Search for the cell housing the specified text and yield its [X, Y] center coordinate. 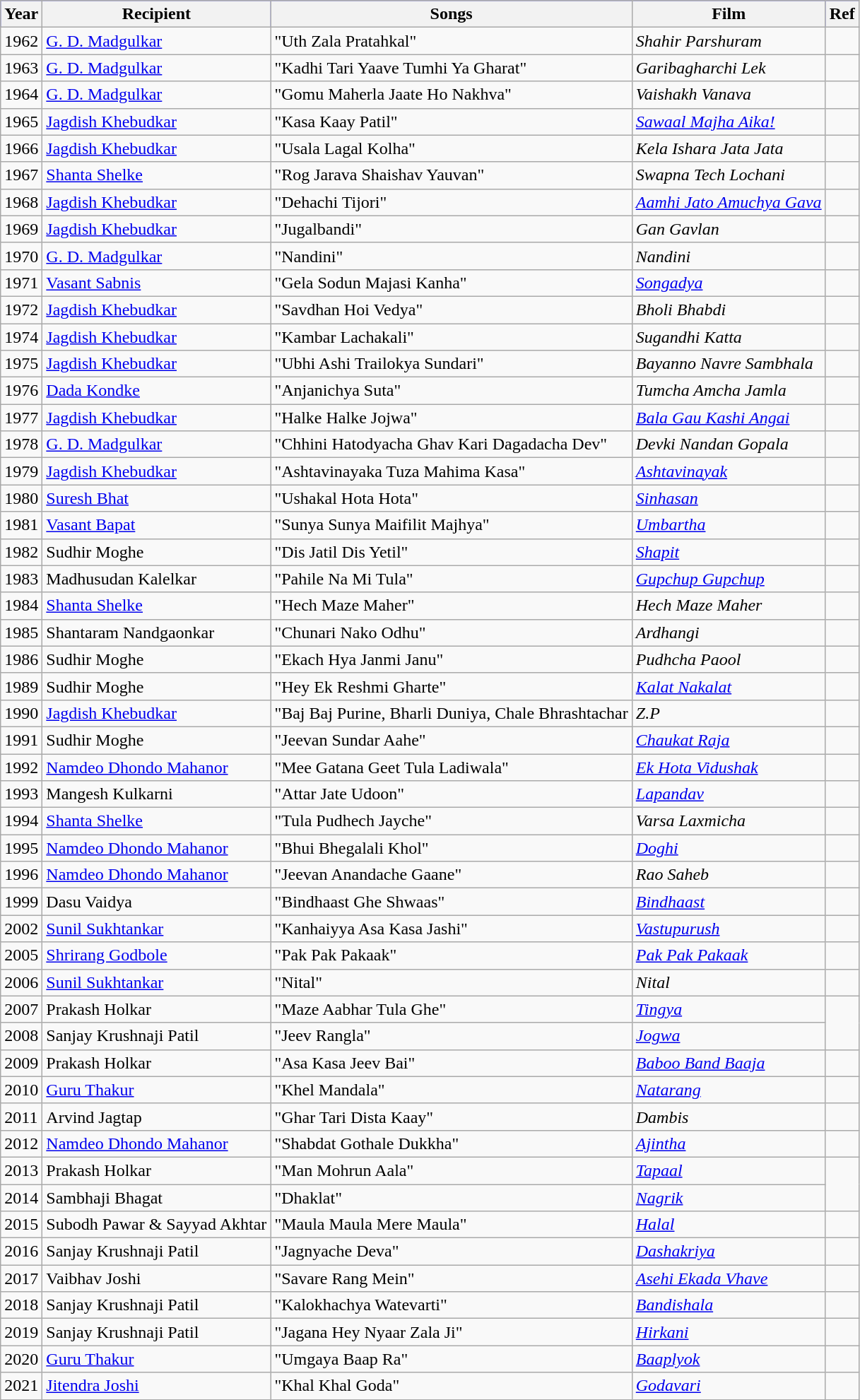
Bholi Bhabdi [729, 310]
"Jagana Hey Nyaar Zala Ji" [451, 1332]
"Kalokhachya Watevarti" [451, 1305]
Songs [451, 14]
"Hech Maze Maher" [451, 606]
Bandishala [729, 1305]
"Kasa Kaay Patil" [451, 122]
Nital [729, 982]
Aamhi Jato Amuchya Gava [729, 202]
Arvind Jagtap [157, 1117]
Doghi [729, 848]
"Tula Pudhech Jayche" [451, 821]
Tumcha Amcha Jamla [729, 391]
"Jugalbandi" [451, 229]
Rao Saheb [729, 875]
"Dehachi Tijori" [451, 202]
2009 [21, 1063]
Recipient [157, 14]
Sawaal Majha Aika! [729, 122]
"Jeevan Anandache Gaane" [451, 875]
1981 [21, 525]
"Bindhaast Ghe Shwaas" [451, 902]
"Savare Rang Mein" [451, 1278]
"Ashtavinayaka Tuza Mahima Kasa" [451, 471]
Shapit [729, 552]
1983 [21, 579]
"Kambar Lachakali" [451, 337]
Sugandhi Katta [729, 337]
Vastupurush [729, 929]
"Hey Ek Reshmi Gharte" [451, 686]
2015 [21, 1225]
Year [21, 14]
"Mee Gatana Geet Tula Ladiwala" [451, 767]
1980 [21, 498]
Pudhcha Paool [729, 659]
Godavari [729, 1386]
2017 [21, 1278]
Tapaal [729, 1170]
2013 [21, 1170]
Ashtavinayak [729, 471]
2018 [21, 1305]
1991 [21, 740]
1984 [21, 606]
"Gomu Maherla Jaate Ho Nakhva" [451, 95]
Vaishakh Vanava [729, 95]
Dasu Vaidya [157, 902]
Bindhaast [729, 902]
"Anjanichya Suta" [451, 391]
Shahir Parshuram [729, 41]
"Man Mohrun Aala" [451, 1170]
Hirkani [729, 1332]
Madhusudan Kalelkar [157, 579]
"Asa Kasa Jeev Bai" [451, 1063]
1976 [21, 391]
2010 [21, 1090]
"Khal Khal Goda" [451, 1386]
1978 [21, 445]
Vasant Bapat [157, 525]
1992 [21, 767]
Varsa Laxmicha [729, 821]
Nagrik [729, 1198]
"Chhini Hatodyacha Ghav Kari Dagadacha Dev" [451, 445]
"Kanhaiyya Asa Kasa Jashi" [451, 929]
"Bhui Bhegalali Khol" [451, 848]
1968 [21, 202]
Gupchup Gupchup [729, 579]
1962 [21, 41]
"Kadhi Tari Yaave Tumhi Ya Gharat" [451, 68]
Asehi Ekada Vhave [729, 1278]
2007 [21, 1009]
1975 [21, 364]
1989 [21, 686]
Suresh Bhat [157, 498]
"Pak Pak Pakaak" [451, 955]
1982 [21, 552]
Vaibhav Joshi [157, 1278]
Nandini [729, 256]
"Ubhi Ashi Trailokya Sundari" [451, 364]
Songadya [729, 283]
"Nandini" [451, 256]
Mangesh Kulkarni [157, 794]
Sambhaji Bhagat [157, 1198]
1977 [21, 418]
1994 [21, 821]
Sinhasan [729, 498]
Shrirang Godbole [157, 955]
"Shabdat Gothale Dukkha" [451, 1143]
"Uth Zala Pratahkal" [451, 41]
Dambis [729, 1117]
1966 [21, 148]
2005 [21, 955]
Vasant Sabnis [157, 283]
1995 [21, 848]
Ref [842, 14]
"Ushakal Hota Hota" [451, 498]
2008 [21, 1036]
1967 [21, 175]
2012 [21, 1143]
"Jagnyache Deva" [451, 1252]
1974 [21, 337]
"Chunari Nako Odhu" [451, 633]
Devki Nandan Gopala [729, 445]
1986 [21, 659]
Halal [729, 1225]
2020 [21, 1359]
2016 [21, 1252]
"Sunya Sunya Maifilit Majhya" [451, 525]
"Dis Jatil Dis Yetil" [451, 552]
Baaplyok [729, 1359]
Swapna Tech Lochani [729, 175]
"Ekach Hya Janmi Janu" [451, 659]
1963 [21, 68]
Pak Pak Pakaak [729, 955]
Film [729, 14]
"Jeev Rangla" [451, 1036]
"Pahile Na Mi Tula" [451, 579]
1999 [21, 902]
Natarang [729, 1090]
Garibagharchi Lek [729, 68]
Dashakriya [729, 1252]
1964 [21, 95]
"Gela Sodun Majasi Kanha" [451, 283]
1996 [21, 875]
2006 [21, 982]
Shantaram Nandgaonkar [157, 633]
1990 [21, 713]
1970 [21, 256]
Baboo Band Baaja [729, 1063]
Chaukat Raja [729, 740]
2021 [21, 1386]
"Ghar Tari Dista Kaay" [451, 1117]
1969 [21, 229]
Z.P [729, 713]
2014 [21, 1198]
1993 [21, 794]
Tingya [729, 1009]
"Baj Baj Purine, Bharli Duniya, Chale Bhrashtachar [451, 713]
2019 [21, 1332]
Dada Kondke [157, 391]
Kela Ishara Jata Jata [729, 148]
"Rog Jarava Shaishav Yauvan" [451, 175]
Ardhangi [729, 633]
1979 [21, 471]
Subodh Pawar & Sayyad Akhtar [157, 1225]
Lapandav [729, 794]
Umbartha [729, 525]
Bayanno Navre Sambhala [729, 364]
"Halke Halke Jojwa" [451, 418]
Gan Gavlan [729, 229]
2011 [21, 1117]
"Khel Mandala" [451, 1090]
"Jeevan Sundar Aahe" [451, 740]
Ajintha [729, 1143]
Bala Gau Kashi Angai [729, 418]
"Umgaya Baap Ra" [451, 1359]
1965 [21, 122]
"Nital" [451, 982]
Ek Hota Vidushak [729, 767]
Kalat Nakalat [729, 686]
"Attar Jate Udoon" [451, 794]
1972 [21, 310]
"Savdhan Hoi Vedya" [451, 310]
"Maze Aabhar Tula Ghe" [451, 1009]
1971 [21, 283]
Jogwa [729, 1036]
"Maula Maula Mere Maula" [451, 1225]
Hech Maze Maher [729, 606]
2002 [21, 929]
1985 [21, 633]
Jitendra Joshi [157, 1386]
"Usala Lagal Kolha" [451, 148]
"Dhaklat" [451, 1198]
